Identify which cell holds the provided text, then report its [X, Y] central coordinate. 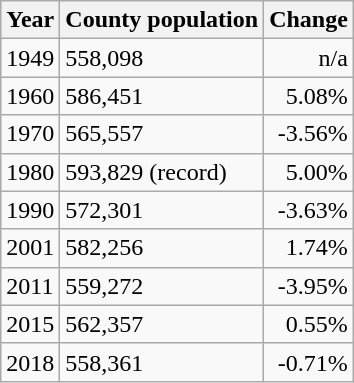
County population [162, 20]
2001 [30, 248]
558,361 [162, 362]
2015 [30, 324]
Year [30, 20]
-3.63% [309, 210]
572,301 [162, 210]
558,098 [162, 58]
586,451 [162, 96]
1990 [30, 210]
5.08% [309, 96]
593,829 (record) [162, 172]
-3.56% [309, 134]
-0.71% [309, 362]
559,272 [162, 286]
0.55% [309, 324]
1960 [30, 96]
5.00% [309, 172]
565,557 [162, 134]
1980 [30, 172]
1949 [30, 58]
582,256 [162, 248]
2018 [30, 362]
Change [309, 20]
1970 [30, 134]
1.74% [309, 248]
2011 [30, 286]
n/a [309, 58]
562,357 [162, 324]
-3.95% [309, 286]
